Locate the cell with the specified text and output its (x, y) center coordinate. 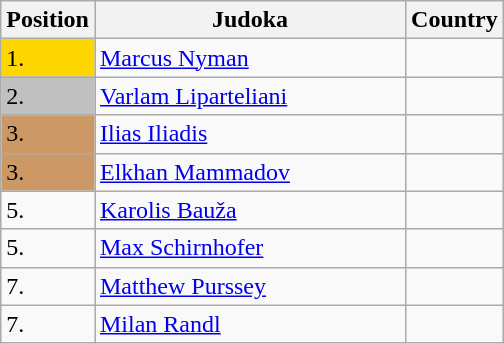
Country (455, 20)
Matthew Purssey (250, 286)
Karolis Bauža (250, 210)
Max Schirnhofer (250, 248)
2. (48, 96)
Ilias Iliadis (250, 134)
1. (48, 58)
Marcus Nyman (250, 58)
Varlam Liparteliani (250, 96)
Elkhan Mammadov (250, 172)
Judoka (250, 20)
Milan Randl (250, 324)
Position (48, 20)
